From the cell containing the given text, extract its center point as [x, y] coordinate. 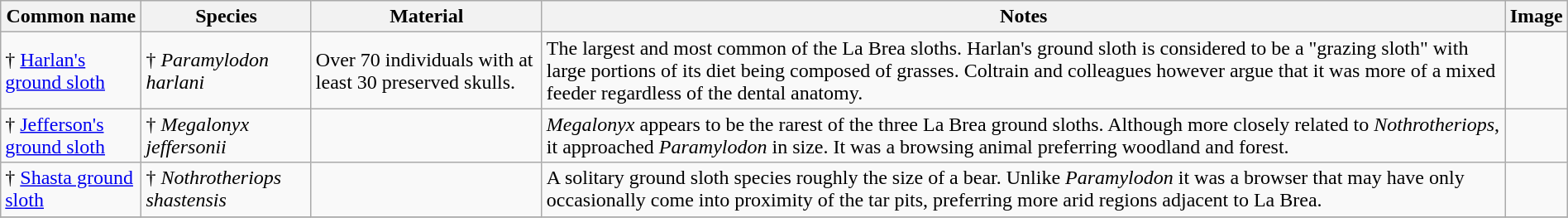
† Paramylodon harlani [227, 70]
Image [1537, 17]
† Nothrotheriops shastensis [227, 189]
† Harlan's ground sloth [71, 70]
Species [227, 17]
† Shasta ground sloth [71, 189]
† Megalonyx jeffersonii [227, 136]
Notes [1024, 17]
Material [427, 17]
Over 70 individuals with at least 30 preserved skulls. [427, 70]
† Jefferson's ground sloth [71, 136]
Common name [71, 17]
